Pinpoint the cell where the given text exists, returning its [x, y] midpoint coordinate. 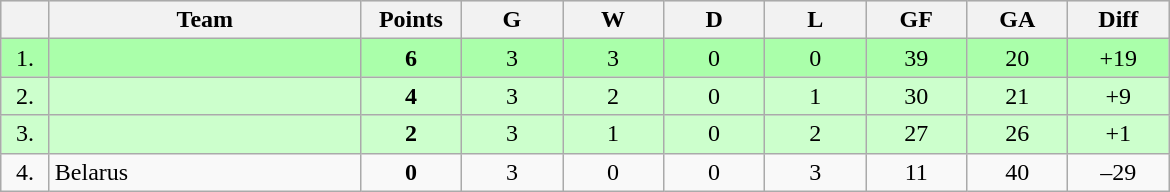
Diff [1118, 20]
30 [916, 96]
L [816, 20]
6 [410, 58]
4. [26, 172]
39 [916, 58]
W [612, 20]
40 [1018, 172]
Points [410, 20]
Belarus [204, 172]
Team [204, 20]
20 [1018, 58]
GA [1018, 20]
11 [916, 172]
+19 [1118, 58]
G [512, 20]
26 [1018, 134]
+9 [1118, 96]
GF [916, 20]
+1 [1118, 134]
1. [26, 58]
D [714, 20]
3. [26, 134]
2. [26, 96]
4 [410, 96]
–29 [1118, 172]
21 [1018, 96]
27 [916, 134]
